Pinpoint the cell where the given text exists, returning its [X, Y] midpoint coordinate. 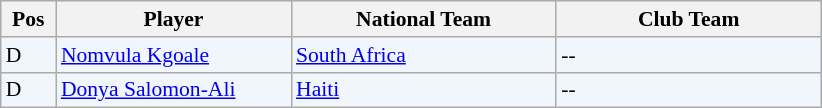
Pos [28, 19]
South Africa [424, 55]
Player [174, 19]
National Team [424, 19]
Club Team [688, 19]
Donya Salomon-Ali [174, 90]
Haiti [424, 90]
Nomvula Kgoale [174, 55]
